Scan for the cell matching the given text and deliver its (X, Y) coordinate at center. 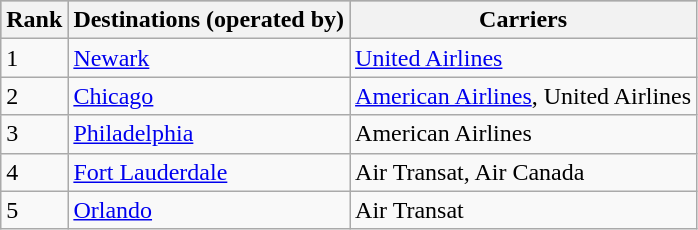
4 (34, 172)
Orlando (209, 210)
Rank (34, 20)
Destinations (operated by) (209, 20)
1 (34, 58)
2 (34, 96)
United Airlines (524, 58)
3 (34, 134)
Carriers (524, 20)
American Airlines (524, 134)
Philadelphia (209, 134)
American Airlines, United Airlines (524, 96)
Newark (209, 58)
Chicago (209, 96)
Fort Lauderdale (209, 172)
Air Transat (524, 210)
Air Transat, Air Canada (524, 172)
5 (34, 210)
